Scan for the cell matching the given text and deliver its (x, y) coordinate at center. 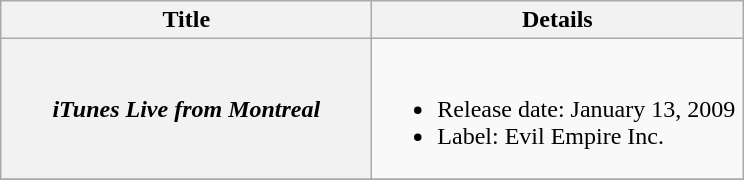
Details (558, 20)
Title (186, 20)
iTunes Live from Montreal (186, 109)
Release date: January 13, 2009Label: Evil Empire Inc. (558, 109)
